Pinpoint the cell where the given text exists, returning its (x, y) midpoint coordinate. 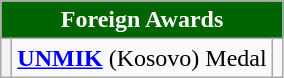
UNMIK (Kosovo) Medal (142, 58)
Foreign Awards (142, 20)
